Output the [x, y] coordinate of the center of the cell containing the given text.  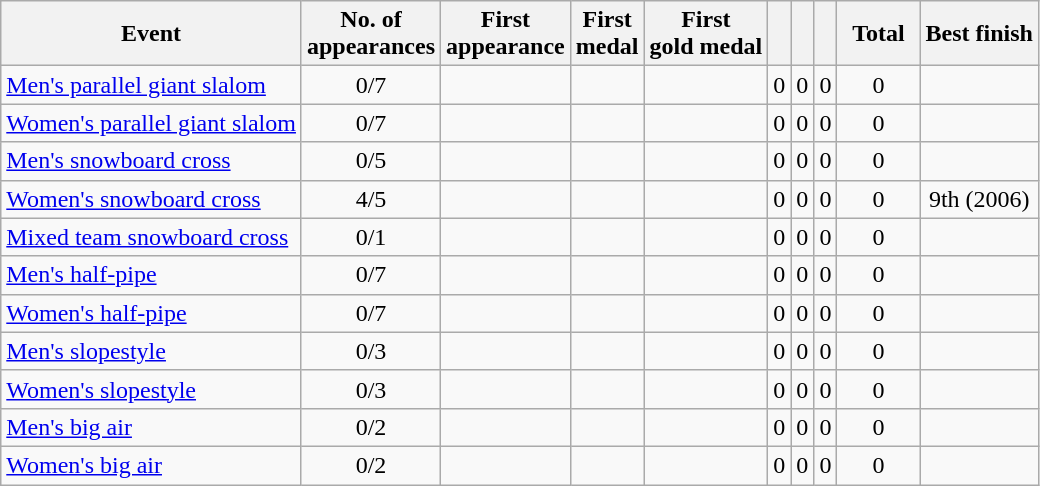
Best finish [979, 34]
Women's half-pipe [152, 313]
Mixed team snowboard cross [152, 237]
Total [878, 34]
Firstmedal [607, 34]
0/1 [370, 237]
Men's half-pipe [152, 275]
Firstgold medal [706, 34]
Men's big air [152, 427]
Women's slopestyle [152, 389]
Firstappearance [506, 34]
Men's snowboard cross [152, 161]
4/5 [370, 199]
No. ofappearances [370, 34]
Women's snowboard cross [152, 199]
Men's slopestyle [152, 351]
Event [152, 34]
Women's parallel giant slalom [152, 123]
Women's big air [152, 465]
Men's parallel giant slalom [152, 85]
0/5 [370, 161]
9th (2006) [979, 199]
